Determine the [X, Y] coordinate at the center of the cell enclosing the given text.  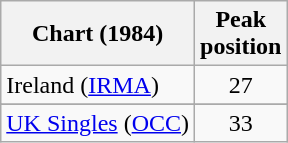
Chart (1984) [98, 34]
Peakposition [241, 34]
27 [241, 85]
UK Singles (OCC) [98, 123]
Ireland (IRMA) [98, 85]
33 [241, 123]
